Capture the cell that displays the provided text and extract its [X, Y] central coordinate. 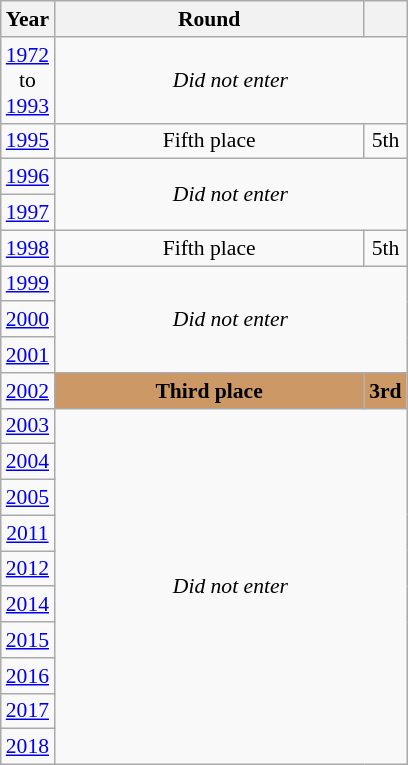
1972to1993 [28, 80]
2001 [28, 355]
2018 [28, 747]
1995 [28, 141]
1997 [28, 213]
2012 [28, 569]
2014 [28, 605]
2011 [28, 533]
2003 [28, 426]
3rd [386, 391]
Year [28, 19]
2005 [28, 498]
2004 [28, 462]
1998 [28, 248]
2000 [28, 320]
1996 [28, 177]
Round [209, 19]
2017 [28, 711]
2002 [28, 391]
1999 [28, 284]
Third place [209, 391]
2016 [28, 676]
2015 [28, 640]
